For the text-containing cell, return its midpoint in (x, y) coordinate format. 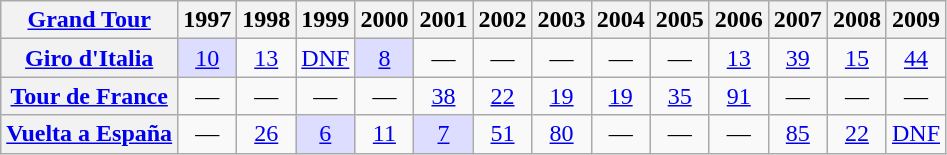
2005 (680, 20)
2003 (562, 20)
2004 (620, 20)
2000 (384, 20)
44 (916, 58)
2008 (856, 20)
2001 (444, 20)
2002 (502, 20)
26 (266, 134)
Tour de France (90, 96)
80 (562, 134)
35 (680, 96)
85 (798, 134)
1999 (326, 20)
10 (208, 58)
11 (384, 134)
1998 (266, 20)
7 (444, 134)
8 (384, 58)
15 (856, 58)
39 (798, 58)
2006 (738, 20)
2009 (916, 20)
1997 (208, 20)
51 (502, 134)
Grand Tour (90, 20)
Vuelta a España (90, 134)
6 (326, 134)
38 (444, 96)
Giro d'Italia (90, 58)
2007 (798, 20)
91 (738, 96)
